From the cell containing the given text, extract its center point as [X, Y] coordinate. 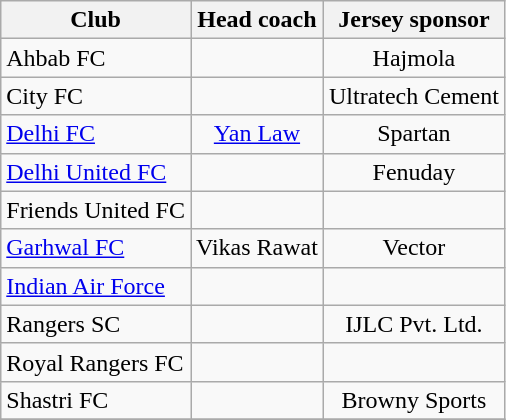
Yan Law [256, 134]
Delhi FC [96, 134]
Spartan [414, 134]
Fenuday [414, 172]
Hajmola [414, 58]
Delhi United FC [96, 172]
Royal Rangers FC [96, 362]
Friends United FC [96, 210]
Vikas Rawat [256, 248]
Rangers SC [96, 324]
Jersey sponsor [414, 20]
Browny Sports [414, 400]
Ahbab FC [96, 58]
IJLC Pvt. Ltd. [414, 324]
Club [96, 20]
Garhwal FC [96, 248]
Vector [414, 248]
Shastri FC [96, 400]
City FC [96, 96]
Indian Air Force [96, 286]
Ultratech Cement [414, 96]
Head coach [256, 20]
